Output the (x, y) coordinate of the center of the cell containing the given text.  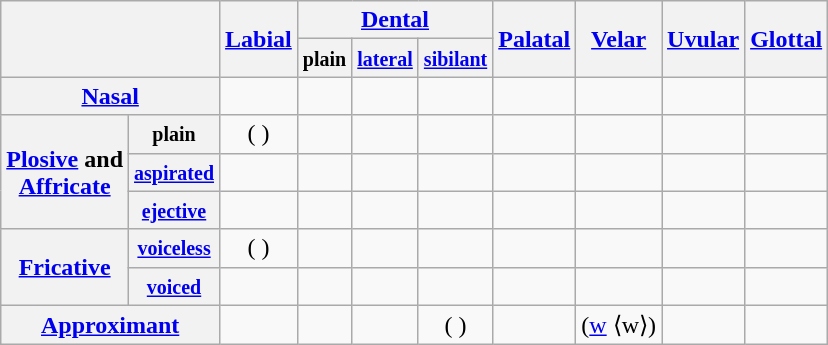
Velar (619, 39)
ejective (174, 210)
Palatal (534, 39)
Dental (394, 20)
lateral (386, 58)
Labial (259, 39)
(w ⟨w⟩) (619, 325)
Fricative (65, 267)
Nasal (110, 96)
Glottal (786, 39)
sibilant (455, 58)
voiceless (174, 248)
Uvular (704, 39)
voiced (174, 286)
Approximant (110, 325)
Plosive andAffricate (65, 172)
aspirated (174, 172)
